Find where the given text appears and provide that cell's center as [x, y] coordinate. 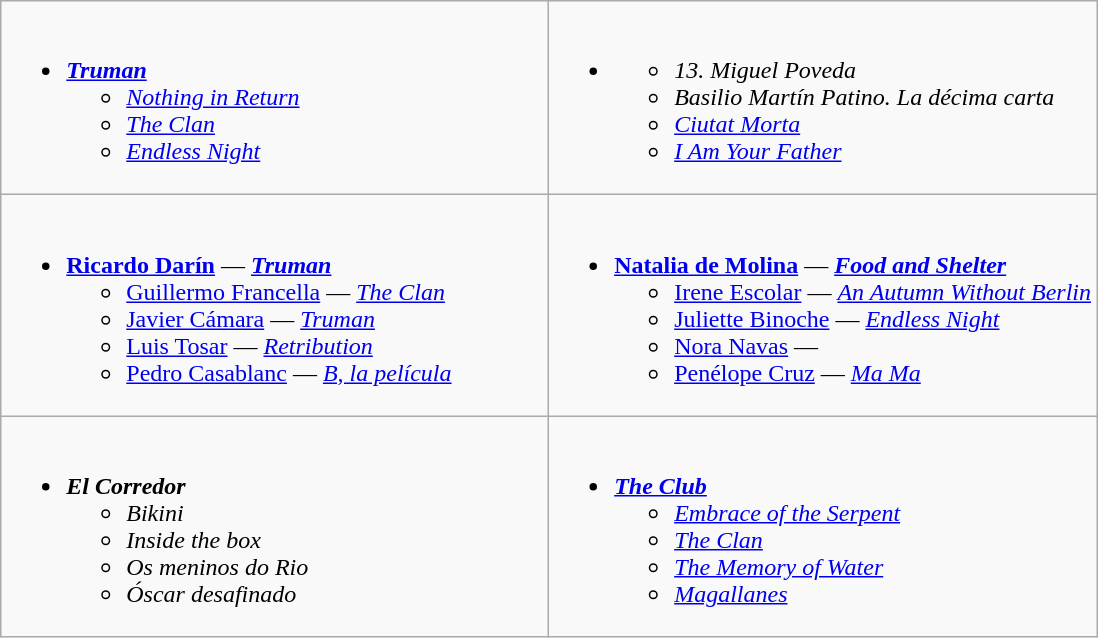
Ricardo Darín — TrumanGuillermo Francella — The ClanJavier Cámara — TrumanLuis Tosar — RetributionPedro Casablanc — B, la película [275, 306]
El CorredorBikiniInside the boxOs meninos do RioÓscar desafinado [275, 526]
TrumanNothing in ReturnThe ClanEndless Night [275, 98]
Natalia de Molina — Food and ShelterIrene Escolar — An Autumn Without BerlinJuliette Binoche — Endless NightNora Navas — Penélope Cruz — Ma Ma [823, 306]
13. Miguel PovedaBasilio Martín Patino. La décima cartaCiutat MortaI Am Your Father [823, 98]
The ClubEmbrace of the SerpentThe ClanThe Memory of WaterMagallanes [823, 526]
